For the text-containing cell, return its midpoint in [X, Y] coordinate format. 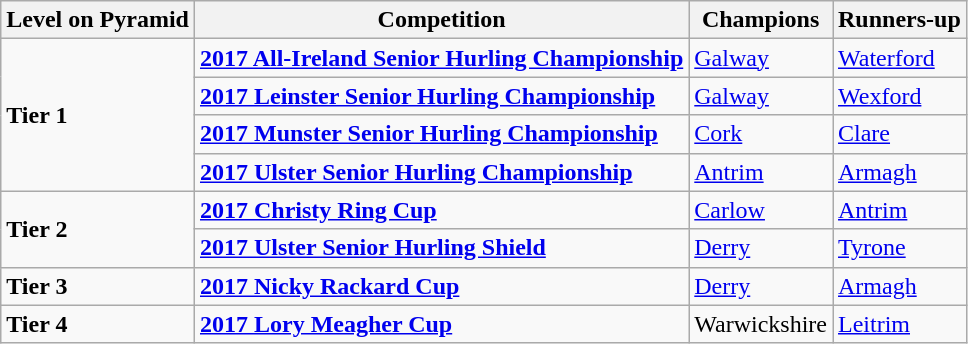
Waterford [899, 58]
Wexford [899, 96]
2017 Munster Senior Hurling Championship [441, 134]
Level on Pyramid [98, 20]
Cork [761, 134]
Champions [761, 20]
Runners-up [899, 20]
2017 Lory Meagher Cup [441, 324]
Carlow [761, 210]
2017 Ulster Senior Hurling Championship [441, 172]
Tier 4 [98, 324]
Competition [441, 20]
Tier 2 [98, 229]
2017 Nicky Rackard Cup [441, 286]
2017 Christy Ring Cup [441, 210]
Tier 1 [98, 115]
Leitrim [899, 324]
Tyrone [899, 248]
Clare [899, 134]
2017 Ulster Senior Hurling Shield [441, 248]
Warwickshire [761, 324]
2017 Leinster Senior Hurling Championship [441, 96]
Tier 3 [98, 286]
2017 All-Ireland Senior Hurling Championship [441, 58]
